Scan for the cell matching the given text and deliver its [x, y] coordinate at center. 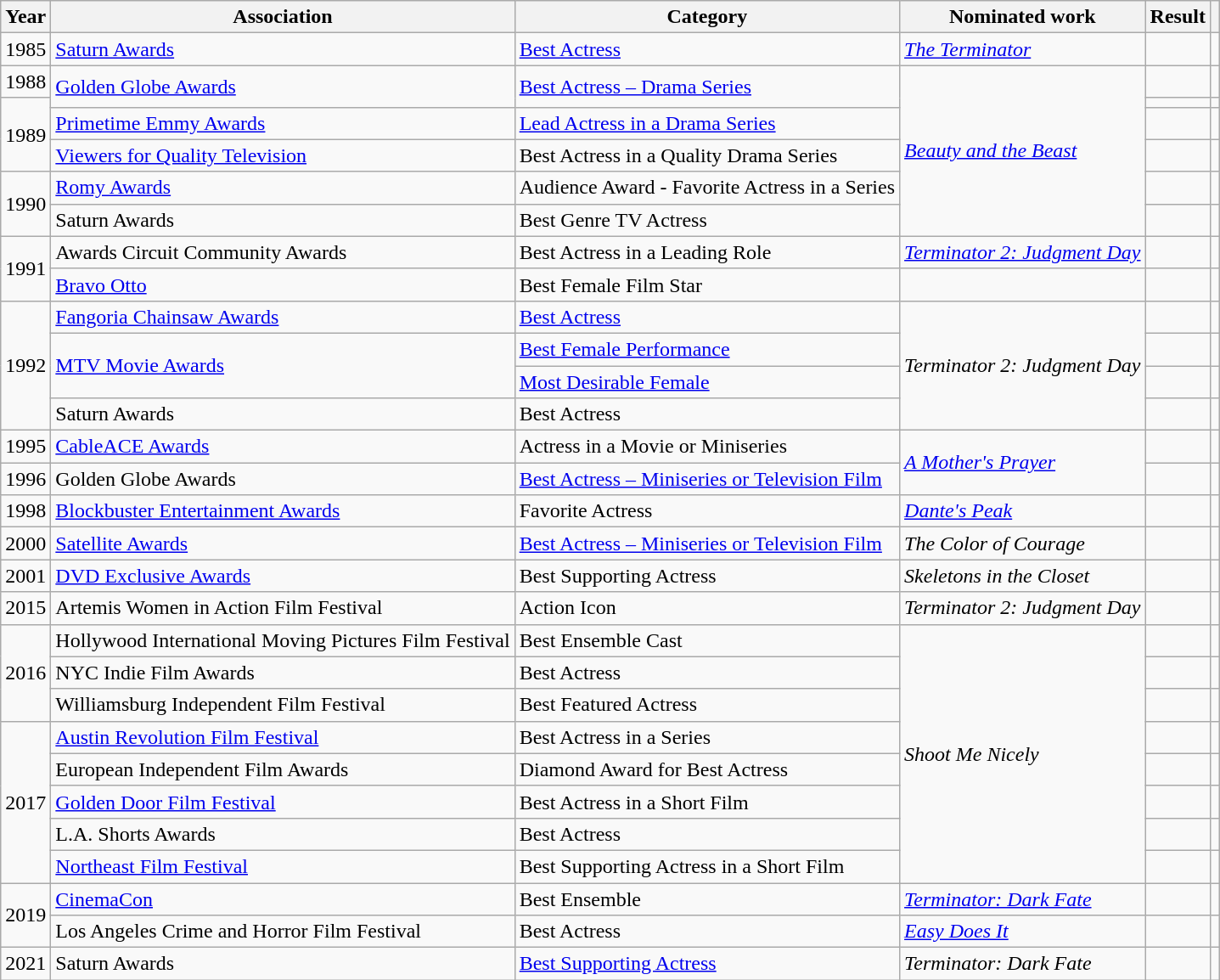
Category [706, 17]
1992 [25, 365]
The Terminator [1023, 49]
Primetime Emmy Awards [283, 123]
Diamond Award for Best Actress [706, 769]
Best Actress in a Leading Role [706, 252]
Lead Actress in a Drama Series [706, 123]
Golden Door Film Festival [283, 802]
L.A. Shorts Awards [283, 834]
CableACE Awards [283, 447]
Best Genre TV Actress [706, 220]
Best Actress in a Short Film [706, 802]
Skeletons in the Closet [1023, 576]
1988 [25, 82]
Northeast Film Festival [283, 866]
Best Actress – Drama Series [706, 87]
A Mother's Prayer [1023, 463]
Most Desirable Female [706, 381]
2015 [25, 608]
2021 [25, 964]
DVD Exclusive Awards [283, 576]
Best Featured Actress [706, 705]
Shoot Me Nicely [1023, 753]
Dante's Peak [1023, 511]
1989 [25, 134]
Year [25, 17]
Williamsburg Independent Film Festival [283, 705]
Favorite Actress [706, 511]
Best Supporting Actress in a Short Film [706, 866]
Easy Does It [1023, 932]
1991 [25, 268]
Beauty and the Beast [1023, 151]
Best Actress in a Quality Drama Series [706, 155]
Blockbuster Entertainment Awards [283, 511]
Bravo Otto [283, 284]
2001 [25, 576]
2000 [25, 544]
Best Actress in a Series [706, 737]
1985 [25, 49]
MTV Movie Awards [283, 365]
Austin Revolution Film Festival [283, 737]
Best Ensemble Cast [706, 640]
Action Icon [706, 608]
Hollywood International Moving Pictures Film Festival [283, 640]
Actress in a Movie or Miniseries [706, 447]
Viewers for Quality Television [283, 155]
Awards Circuit Community Awards [283, 252]
Nominated work [1023, 17]
NYC Indie Film Awards [283, 673]
Association [283, 17]
Audience Award - Favorite Actress in a Series [706, 188]
2017 [25, 802]
Best Ensemble [706, 899]
European Independent Film Awards [283, 769]
CinemaCon [283, 899]
1998 [25, 511]
1995 [25, 447]
Artemis Women in Action Film Festival [283, 608]
Best Female Film Star [706, 284]
Fangoria Chainsaw Awards [283, 317]
Los Angeles Crime and Horror Film Festival [283, 932]
Satellite Awards [283, 544]
Romy Awards [283, 188]
Result [1178, 17]
2019 [25, 915]
2016 [25, 673]
The Color of Courage [1023, 544]
1990 [25, 204]
1996 [25, 479]
Best Female Performance [706, 349]
